Locate the cell with the specified text and output its [X, Y] center coordinate. 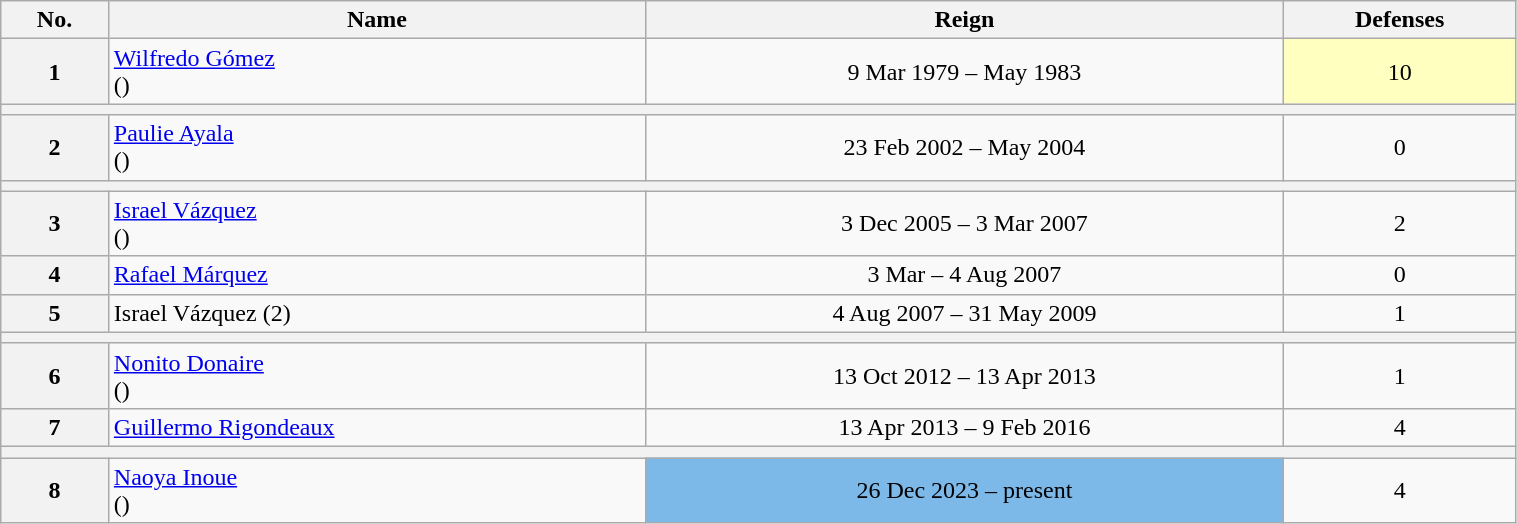
3 [55, 224]
26 Dec 2023 – present [965, 490]
23 Feb 2002 – May 2004 [965, 148]
Naoya Inoue() [376, 490]
Israel Vázquez() [376, 224]
6 [55, 376]
Rafael Márquez [376, 275]
Guillermo Rigondeaux [376, 427]
4 Aug 2007 – 31 May 2009 [965, 313]
13 Oct 2012 – 13 Apr 2013 [965, 376]
Defenses [1400, 20]
7 [55, 427]
9 Mar 1979 – May 1983 [965, 72]
Reign [965, 20]
10 [1400, 72]
13 Apr 2013 – 9 Feb 2016 [965, 427]
Paulie Ayala() [376, 148]
No. [55, 20]
Wilfredo Gómez() [376, 72]
5 [55, 313]
3 Mar – 4 Aug 2007 [965, 275]
Israel Vázquez (2) [376, 313]
Nonito Donaire() [376, 376]
Name [376, 20]
8 [55, 490]
3 Dec 2005 – 3 Mar 2007 [965, 224]
